Locate the cell with the specified text and output its (x, y) center coordinate. 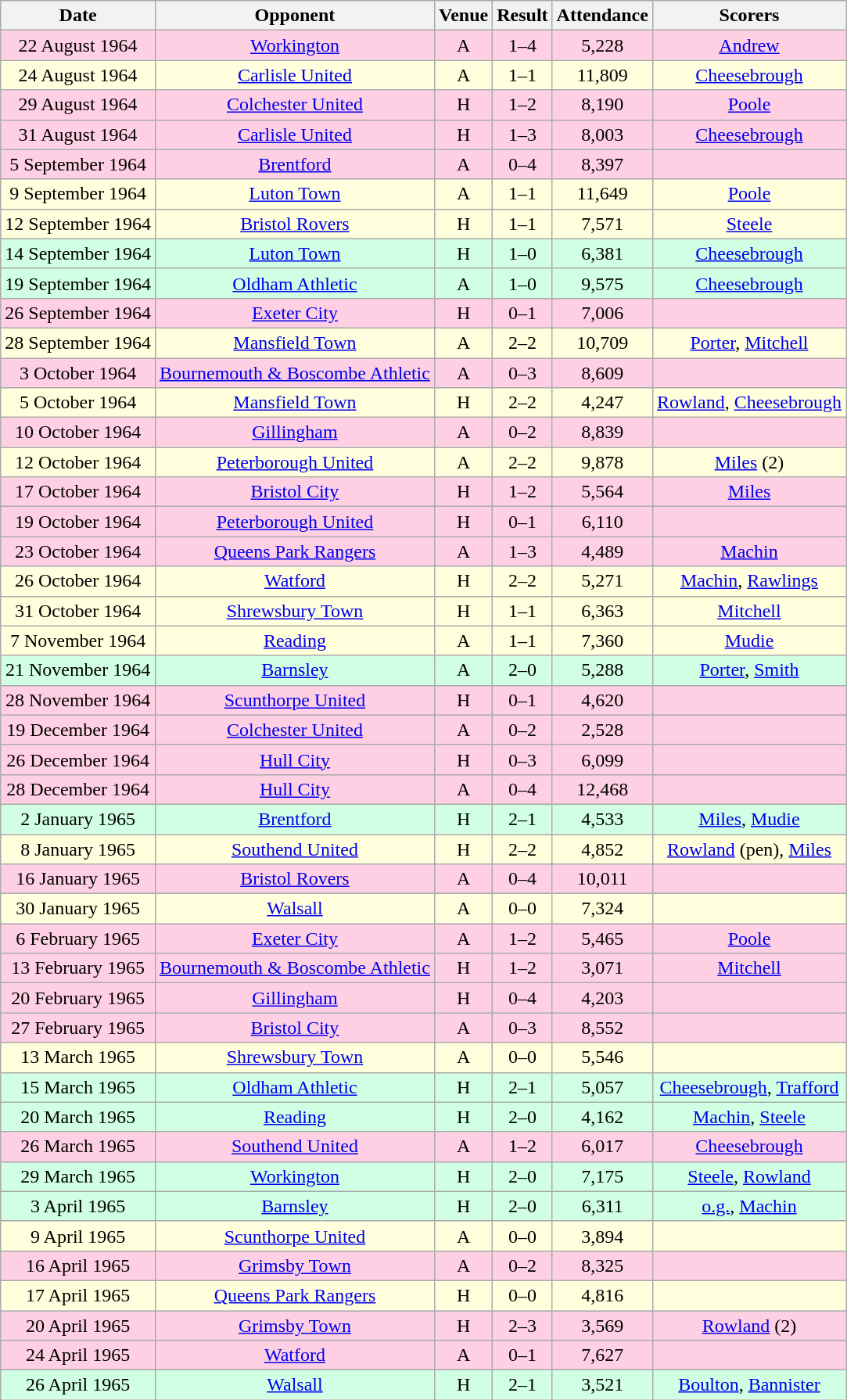
29 August 1964 (78, 105)
9 September 1964 (78, 194)
Opponent (294, 16)
3,521 (602, 1385)
Rowland (pen), Miles (749, 849)
7,627 (602, 1355)
6,311 (602, 1206)
8,190 (602, 105)
21 November 1964 (78, 670)
11,649 (602, 194)
20 February 1965 (78, 998)
4,162 (602, 1117)
Andrew (749, 45)
27 February 1965 (78, 1028)
Miles (2) (749, 462)
6,363 (602, 611)
9,878 (602, 462)
7,571 (602, 224)
Porter, Mitchell (749, 343)
Miles, Mudie (749, 819)
7,360 (602, 641)
26 March 1965 (78, 1147)
8 January 1965 (78, 849)
7,175 (602, 1176)
20 March 1965 (78, 1117)
31 October 1964 (78, 611)
5,057 (602, 1087)
5 September 1964 (78, 164)
5,546 (602, 1057)
4,852 (602, 849)
8,839 (602, 433)
24 August 1964 (78, 75)
23 October 1964 (78, 551)
12,468 (602, 789)
12 October 1964 (78, 462)
1–4 (522, 45)
19 September 1964 (78, 283)
4,247 (602, 403)
22 August 1964 (78, 45)
8,609 (602, 373)
Rowland, Cheesebrough (749, 403)
15 March 1965 (78, 1087)
26 September 1964 (78, 313)
16 January 1965 (78, 879)
8,325 (602, 1265)
3,569 (602, 1326)
5,271 (602, 581)
29 March 1965 (78, 1176)
10,709 (602, 343)
26 October 1964 (78, 581)
4,620 (602, 700)
17 October 1964 (78, 492)
28 December 1964 (78, 789)
30 January 1965 (78, 909)
7,324 (602, 909)
4,489 (602, 551)
6,017 (602, 1147)
10 October 1964 (78, 433)
9 April 1965 (78, 1236)
28 November 1964 (78, 700)
Machin, Rawlings (749, 581)
3,894 (602, 1236)
7 November 1964 (78, 641)
20 April 1965 (78, 1326)
8,552 (602, 1028)
3,071 (602, 968)
Steele (749, 224)
Porter, Smith (749, 670)
Rowland (2) (749, 1326)
Venue (463, 16)
26 April 1965 (78, 1385)
3 April 1965 (78, 1206)
Date (78, 16)
Machin (749, 551)
Scorers (749, 16)
Miles (749, 492)
10,011 (602, 879)
Steele, Rowland (749, 1176)
5 October 1964 (78, 403)
5,465 (602, 939)
6,099 (602, 759)
28 September 1964 (78, 343)
11,809 (602, 75)
6 February 1965 (78, 939)
13 March 1965 (78, 1057)
16 April 1965 (78, 1265)
8,397 (602, 164)
5,228 (602, 45)
13 February 1965 (78, 968)
5,564 (602, 492)
5,288 (602, 670)
14 September 1964 (78, 253)
17 April 1965 (78, 1295)
4,816 (602, 1295)
2 January 1965 (78, 819)
9,575 (602, 283)
31 August 1964 (78, 135)
Boulton, Bannister (749, 1385)
6,110 (602, 522)
2,528 (602, 730)
Cheesebrough, Trafford (749, 1087)
19 December 1964 (78, 730)
7,006 (602, 313)
3 October 1964 (78, 373)
12 September 1964 (78, 224)
24 April 1965 (78, 1355)
4,203 (602, 998)
Result (522, 16)
o.g., Machin (749, 1206)
Machin, Steele (749, 1117)
Mudie (749, 641)
19 October 1964 (78, 522)
6,381 (602, 253)
8,003 (602, 135)
26 December 1964 (78, 759)
4,533 (602, 819)
Attendance (602, 16)
2–3 (522, 1326)
